Capture the cell that displays the provided text and extract its (X, Y) central coordinate. 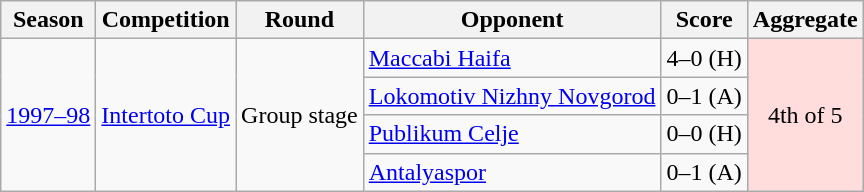
Round (300, 20)
Lokomotiv Nizhny Novgorod (512, 96)
Season (48, 20)
0–0 (H) (704, 134)
Competition (166, 20)
Intertoto Cup (166, 115)
Antalyaspor (512, 172)
Group stage (300, 115)
Score (704, 20)
1997–98 (48, 115)
Publikum Celje (512, 134)
4–0 (H) (704, 58)
4th of 5 (805, 115)
Opponent (512, 20)
Maccabi Haifa (512, 58)
Aggregate (805, 20)
